Return the (x, y) coordinate for the center point of the cell that contains the specified text.  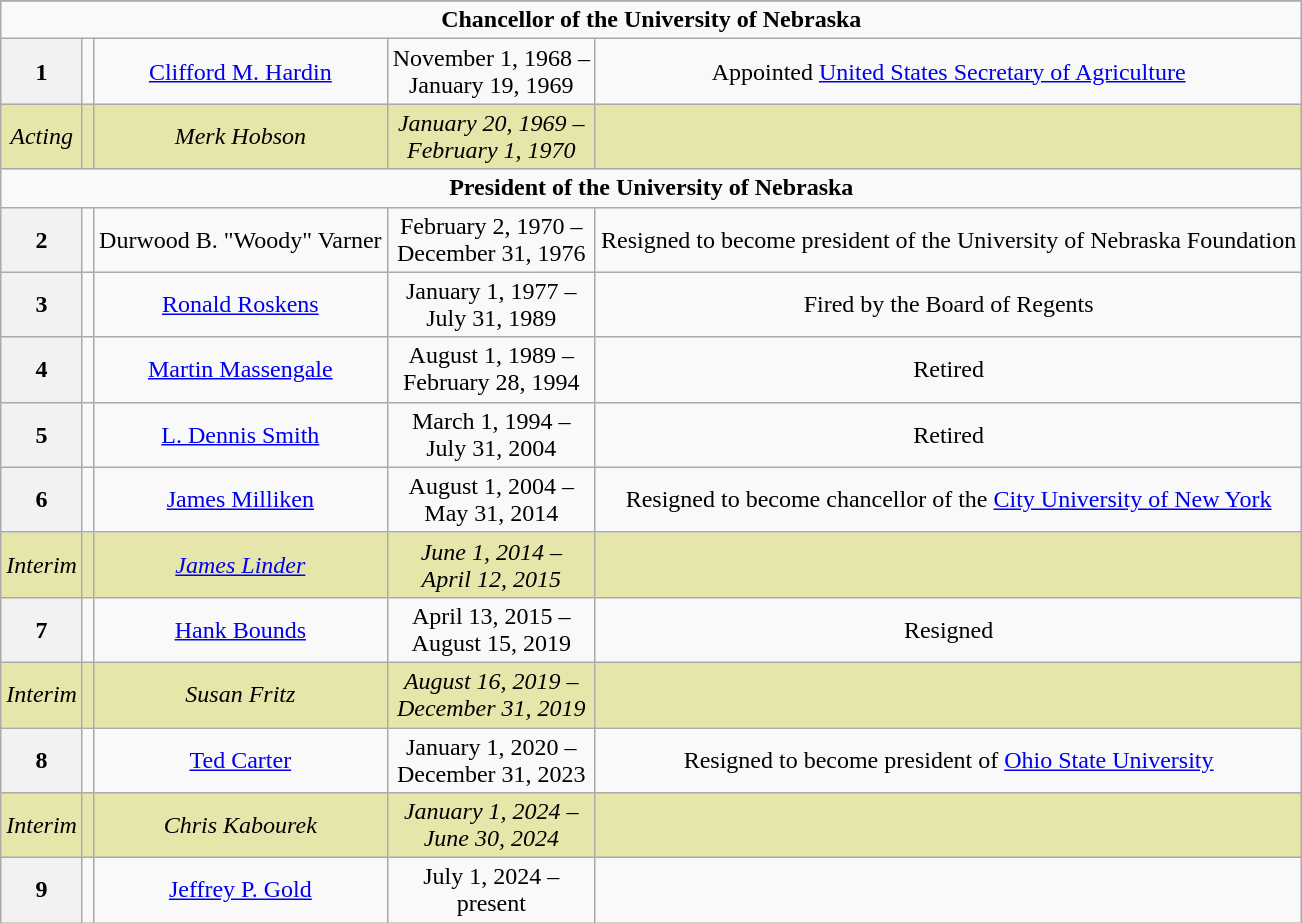
Resigned to become president of the University of Nebraska Foundation (948, 240)
L. Dennis Smith (241, 434)
Durwood B. "Woody" Varner (241, 240)
1 (42, 72)
August 1, 1989 – February 28, 1994 (491, 370)
Appointed United States Secretary of Agriculture (948, 72)
2 (42, 240)
Ronald Roskens (241, 304)
January 1, 2024 – June 30, 2024 (491, 826)
3 (42, 304)
Clifford M. Hardin (241, 72)
February 2, 1970 – December 31, 1976 (491, 240)
Merk Hobson (241, 136)
Resigned to become president of Ohio State University (948, 760)
8 (42, 760)
6 (42, 500)
Susan Fritz (241, 694)
Jeffrey P. Gold (241, 890)
November 1, 1968 – January 19, 1969 (491, 72)
August 16, 2019 – December 31, 2019 (491, 694)
January 1, 2020 – December 31, 2023 (491, 760)
Resigned (948, 630)
Martin Massengale (241, 370)
March 1, 1994 – July 31, 2004 (491, 434)
President of the University of Nebraska (652, 188)
June 1, 2014 – April 12, 2015 (491, 564)
9 (42, 890)
7 (42, 630)
5 (42, 434)
January 1, 1977 – July 31, 1989 (491, 304)
Chris Kabourek (241, 826)
James Linder (241, 564)
4 (42, 370)
January 20, 1969 – February 1, 1970 (491, 136)
Resigned to become chancellor of the City University of New York (948, 500)
Hank Bounds (241, 630)
April 13, 2015 – August 15, 2019 (491, 630)
July 1, 2024 – present (491, 890)
Ted Carter (241, 760)
James Milliken (241, 500)
Chancellor of the University of Nebraska (652, 20)
Fired by the Board of Regents (948, 304)
August 1, 2004 – May 31, 2014 (491, 500)
Acting (42, 136)
